Locate the cell with the specified text and output its [X, Y] center coordinate. 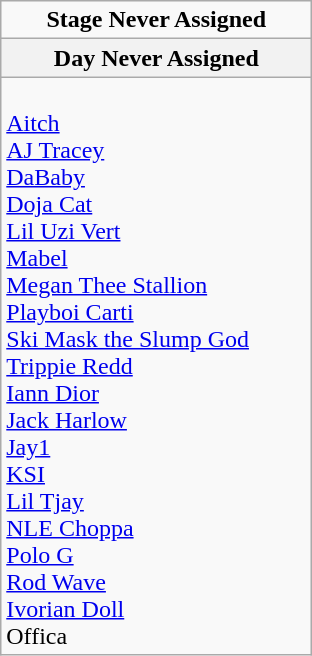
Day Never Assigned [156, 58]
Stage Never Assigned [156, 20]
